Find where the given text appears and provide that cell's center as [x, y] coordinate. 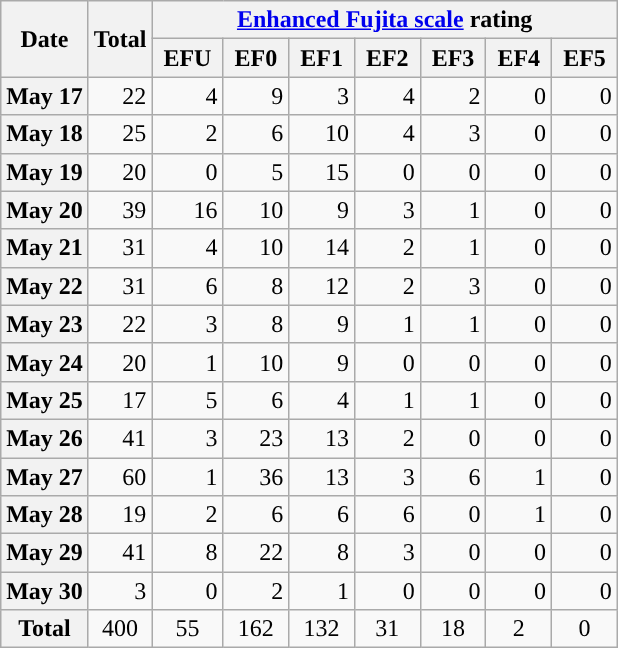
15 [322, 172]
May 20 [45, 210]
EF0 [256, 58]
36 [256, 477]
May 29 [45, 553]
EF5 [585, 58]
Date [45, 39]
17 [120, 400]
May 21 [45, 248]
EF4 [519, 58]
May 30 [45, 591]
60 [120, 477]
400 [120, 629]
18 [453, 629]
12 [322, 286]
May 28 [45, 515]
16 [188, 210]
14 [322, 248]
EF2 [387, 58]
EF3 [453, 58]
55 [188, 629]
162 [256, 629]
EF1 [322, 58]
May 18 [45, 134]
May 23 [45, 324]
May 22 [45, 286]
May 17 [45, 96]
May 26 [45, 438]
19 [120, 515]
Enhanced Fujita scale rating [385, 20]
25 [120, 134]
May 27 [45, 477]
May 19 [45, 172]
May 25 [45, 400]
EFU [188, 58]
39 [120, 210]
132 [322, 629]
May 24 [45, 362]
23 [256, 438]
